Scan for the cell matching the given text and deliver its (x, y) coordinate at center. 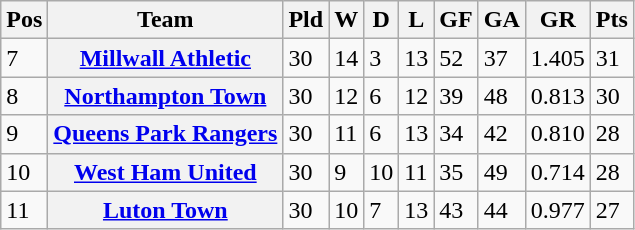
48 (502, 96)
1.405 (558, 58)
43 (456, 210)
GA (502, 20)
31 (612, 58)
44 (502, 210)
27 (612, 210)
L (416, 20)
Pos (24, 20)
Luton Town (166, 210)
Millwall Athletic (166, 58)
Northampton Town (166, 96)
37 (502, 58)
8 (24, 96)
Pts (612, 20)
Team (166, 20)
3 (382, 58)
42 (502, 134)
0.714 (558, 172)
GR (558, 20)
D (382, 20)
52 (456, 58)
0.813 (558, 96)
0.977 (558, 210)
West Ham United (166, 172)
Queens Park Rangers (166, 134)
Pld (306, 20)
14 (346, 58)
39 (456, 96)
0.810 (558, 134)
49 (502, 172)
35 (456, 172)
34 (456, 134)
GF (456, 20)
W (346, 20)
